Output the [X, Y] coordinate of the center of the cell containing the given text.  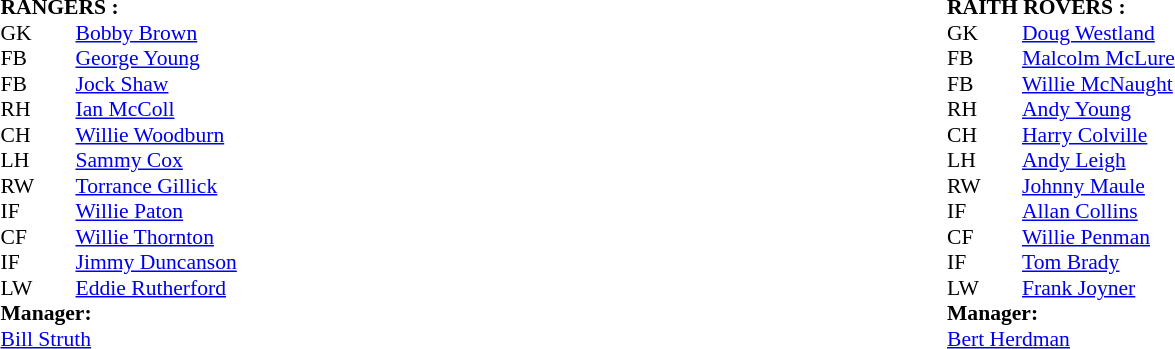
Jock Shaw [156, 84]
Willie Penman [1098, 237]
Andy Young [1098, 109]
Johnny Maule [1098, 186]
Andy Leigh [1098, 161]
Tom Brady [1098, 263]
Bobby Brown [156, 33]
Allan Collins [1098, 211]
Malcolm McLure [1098, 59]
Willie Paton [156, 211]
Willie McNaught [1098, 84]
Doug Westland [1098, 33]
Ian McColl [156, 109]
Willie Woodburn [156, 135]
Jimmy Duncanson [156, 263]
Sammy Cox [156, 161]
Frank Joyner [1098, 288]
Harry Colville [1098, 135]
George Young [156, 59]
Willie Thornton [156, 237]
Torrance Gillick [156, 186]
Eddie Rutherford [156, 288]
